Provide the (X, Y) coordinate of the cell's center where the given text is located.  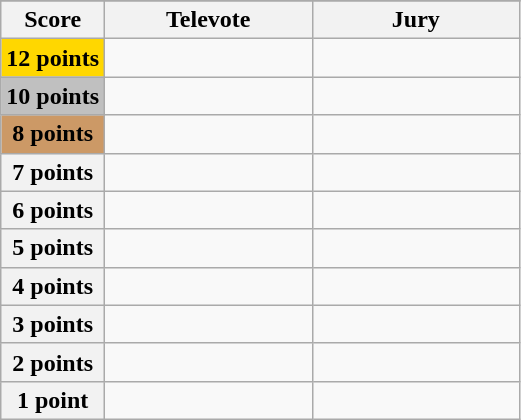
8 points (53, 134)
3 points (53, 324)
2 points (53, 362)
Televote (209, 20)
10 points (53, 96)
4 points (53, 286)
12 points (53, 58)
Jury (416, 20)
5 points (53, 248)
7 points (53, 172)
1 point (53, 400)
Score (53, 20)
6 points (53, 210)
